Detect which cell encompasses the target text, then output its [x, y] center coordinate. 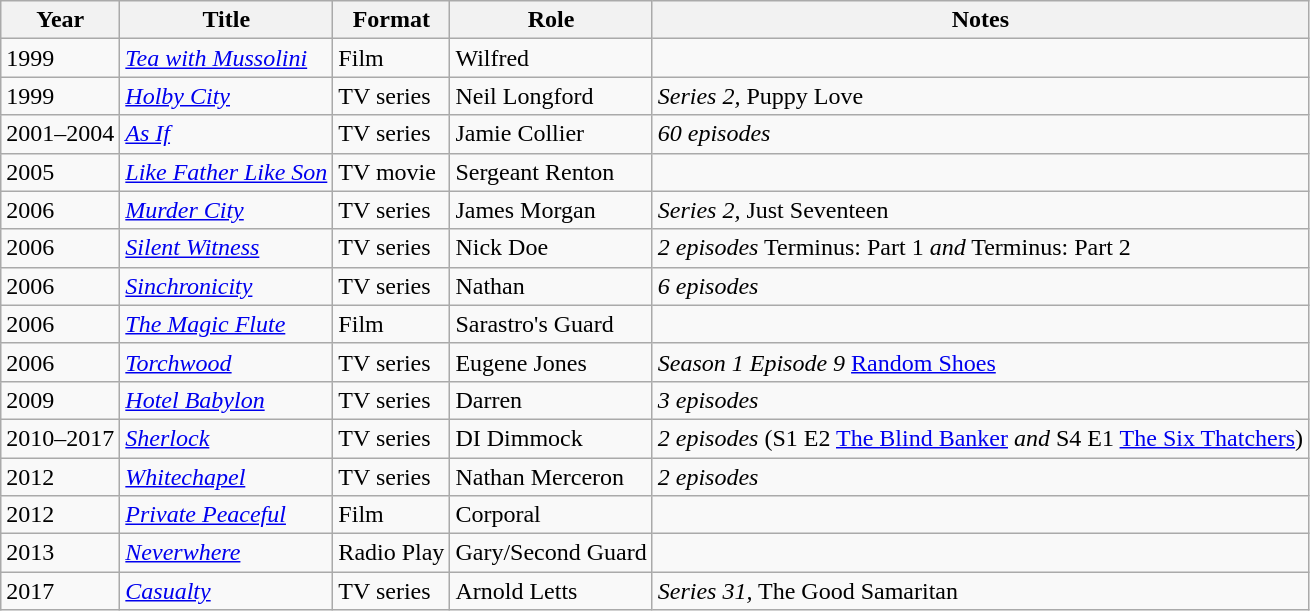
2 episodes Terminus: Part 1 and Terminus: Part 2 [980, 248]
Eugene Jones [551, 362]
Casualty [226, 591]
Wilfred [551, 58]
Role [551, 20]
2013 [60, 553]
Notes [980, 20]
2010–2017 [60, 438]
James Morgan [551, 210]
TV movie [392, 172]
Sinchronicity [226, 286]
DI Dimmock [551, 438]
Radio Play [392, 553]
3 episodes [980, 400]
Gary/Second Guard [551, 553]
2001–2004 [60, 134]
Whitechapel [226, 477]
Title [226, 20]
Sarastro's Guard [551, 324]
Arnold Letts [551, 591]
2009 [60, 400]
Corporal [551, 515]
Year [60, 20]
Series 31, The Good Samaritan [980, 591]
As If [226, 134]
6 episodes [980, 286]
Hotel Babylon [226, 400]
Murder City [226, 210]
Nathan Merceron [551, 477]
Torchwood [226, 362]
2017 [60, 591]
Like Father Like Son [226, 172]
Series 2, Just Seventeen [980, 210]
Season 1 Episode 9 Random Shoes [980, 362]
2005 [60, 172]
Sergeant Renton [551, 172]
Silent Witness [226, 248]
Series 2, Puppy Love [980, 96]
Private Peaceful [226, 515]
Neil Longford [551, 96]
The Magic Flute [226, 324]
Holby City [226, 96]
Nick Doe [551, 248]
Jamie Collier [551, 134]
Nathan [551, 286]
Tea with Mussolini [226, 58]
Neverwhere [226, 553]
2 episodes (S1 E2 The Blind Banker and S4 E1 The Six Thatchers) [980, 438]
Darren [551, 400]
Format [392, 20]
Sherlock [226, 438]
60 episodes [980, 134]
2 episodes [980, 477]
